Return the (X, Y) coordinate for the center point of the cell that contains the specified text.  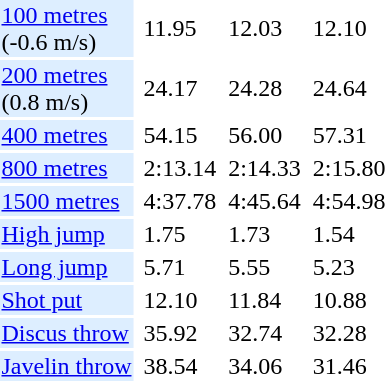
1.73 (265, 234)
5.55 (265, 267)
35.92 (180, 333)
800 metres (66, 168)
High jump (66, 234)
Javelin throw (66, 366)
24.28 (265, 88)
4:37.78 (180, 201)
400 metres (66, 135)
12.10 (180, 300)
Discus throw (66, 333)
1500 metres (66, 201)
32.74 (265, 333)
Shot put (66, 300)
5.71 (180, 267)
56.00 (265, 135)
4:45.64 (265, 201)
11.84 (265, 300)
24.17 (180, 88)
Long jump (66, 267)
1.75 (180, 234)
11.95 (180, 28)
12.03 (265, 28)
54.15 (180, 135)
200 metres (0.8 m/s) (66, 88)
34.06 (265, 366)
100 metres (-0.6 m/s) (66, 28)
2:13.14 (180, 168)
38.54 (180, 366)
2:14.33 (265, 168)
